Return the (x, y) coordinate for the center point of the cell that contains the specified text.  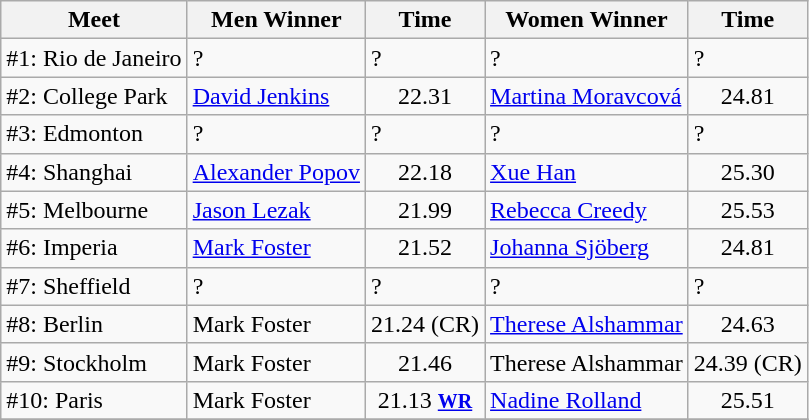
21.99 (424, 210)
Meet (94, 20)
25.30 (748, 172)
Martina Moravcová (587, 96)
#3: Edmonton (94, 134)
22.18 (424, 172)
Johanna Sjöberg (587, 248)
#5: Melbourne (94, 210)
Women Winner (587, 20)
#4: Shanghai (94, 172)
25.53 (748, 210)
David Jenkins (276, 96)
21.52 (424, 248)
#2: College Park (94, 96)
21.24 (CR) (424, 324)
#7: Sheffield (94, 286)
#1: Rio de Janeiro (94, 58)
#6: Imperia (94, 248)
21.46 (424, 362)
21.13 WR (424, 400)
Jason Lezak (276, 210)
Nadine Rolland (587, 400)
25.51 (748, 400)
Rebecca Creedy (587, 210)
24.63 (748, 324)
#8: Berlin (94, 324)
Alexander Popov (276, 172)
#9: Stockholm (94, 362)
Xue Han (587, 172)
#10: Paris (94, 400)
Men Winner (276, 20)
24.39 (CR) (748, 362)
22.31 (424, 96)
